Return the (x, y) coordinate for the center point of the cell that contains the specified text.  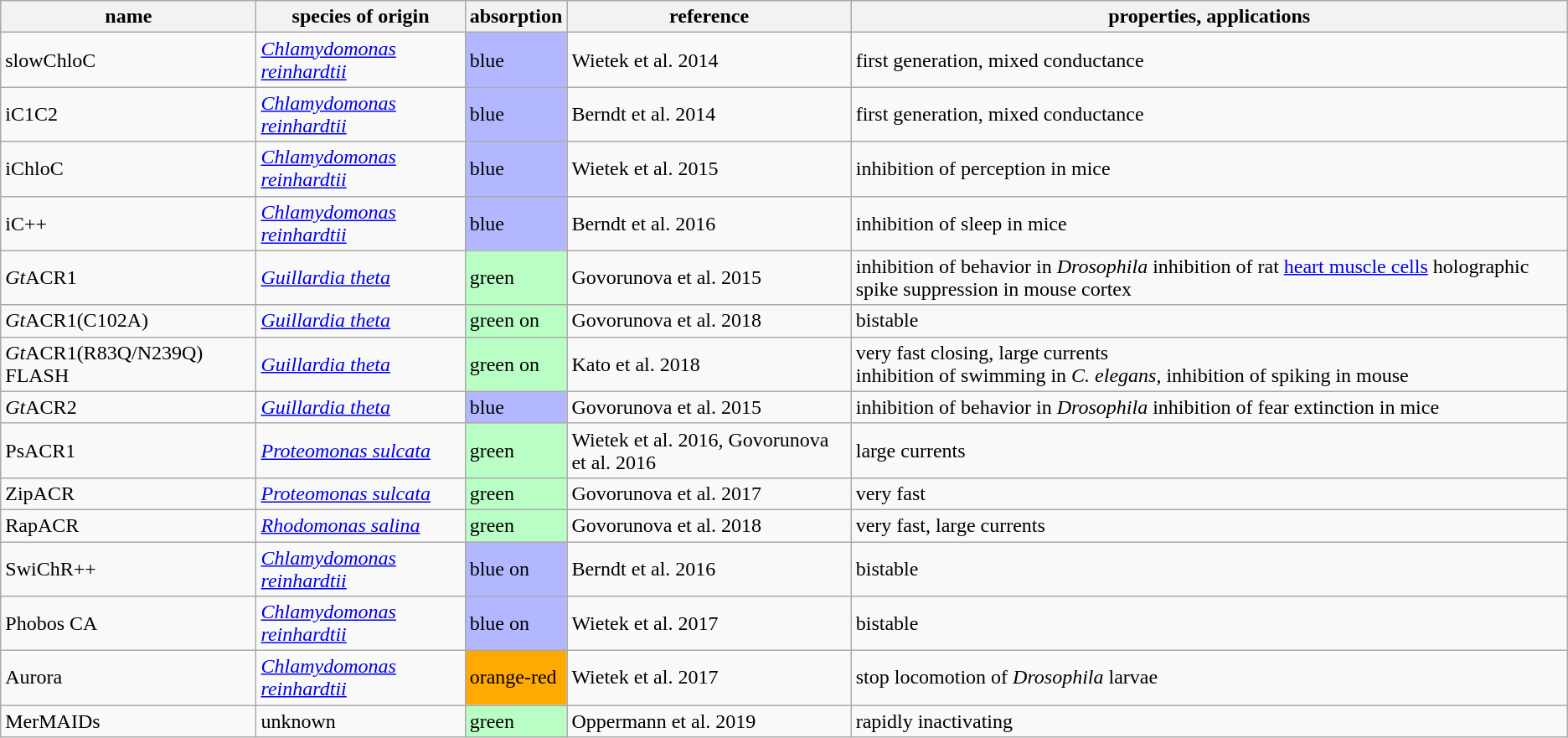
Oppermann et al. 2019 (709, 721)
SwiChR++ (129, 568)
Wietek et al. 2014 (709, 60)
unknown (360, 721)
very fast closing, large currentsinhibition of swimming in C. elegans, inhibition of spiking in mouse (1210, 364)
reference (709, 17)
Wietek et al. 2015 (709, 169)
ZipACR (129, 493)
MerMAIDs (129, 721)
PsACR1 (129, 451)
large currents (1210, 451)
iC1C2 (129, 114)
properties, applications (1210, 17)
Aurora (129, 679)
orange-red (516, 679)
inhibition of perception in mice (1210, 169)
iC++ (129, 223)
Kato et al. 2018 (709, 364)
inhibition of sleep in mice (1210, 223)
RapACR (129, 525)
iChloC (129, 169)
inhibition of behavior in Drosophila inhibition of fear extinction in mice (1210, 407)
Phobos CA (129, 623)
species of origin (360, 17)
Govorunova et al. 2017 (709, 493)
Berndt et al. 2014 (709, 114)
GtACR1 (129, 278)
slowChloC (129, 60)
rapidly inactivating (1210, 721)
very fast (1210, 493)
very fast, large currents (1210, 525)
GtACR1(C102A) (129, 321)
Rhodomonas salina (360, 525)
GtACR2 (129, 407)
inhibition of behavior in Drosophila inhibition of rat heart muscle cells holographic spike suppression in mouse cortex (1210, 278)
GtACR1(R83Q/N239Q) FLASH (129, 364)
absorption (516, 17)
name (129, 17)
Wietek et al. 2016, Govorunova et al. 2016 (709, 451)
stop locomotion of Drosophila larvae (1210, 679)
